Detect which cell encompasses the target text, then output its [X, Y] center coordinate. 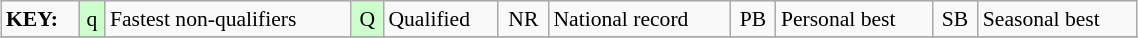
NR [523, 19]
q [92, 19]
Personal best [854, 19]
PB [753, 19]
National record [639, 19]
Qualified [440, 19]
KEY: [40, 19]
Q [367, 19]
SB [955, 19]
Seasonal best [1058, 19]
Fastest non-qualifiers [228, 19]
